Identify which cell holds the provided text, then report its (X, Y) central coordinate. 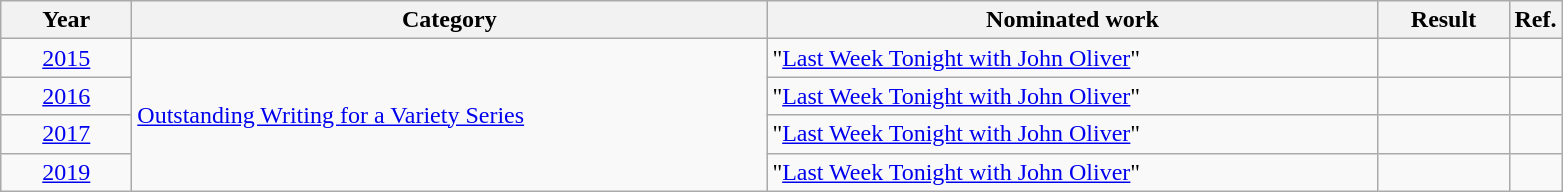
Category (450, 20)
Nominated work (1072, 20)
2017 (66, 134)
2015 (66, 58)
Outstanding Writing for a Variety Series (450, 115)
Ref. (1536, 20)
Year (66, 20)
2019 (66, 172)
2016 (66, 96)
Result (1444, 20)
